Extract the (x, y) coordinate from the center of the cell holding the provided text.  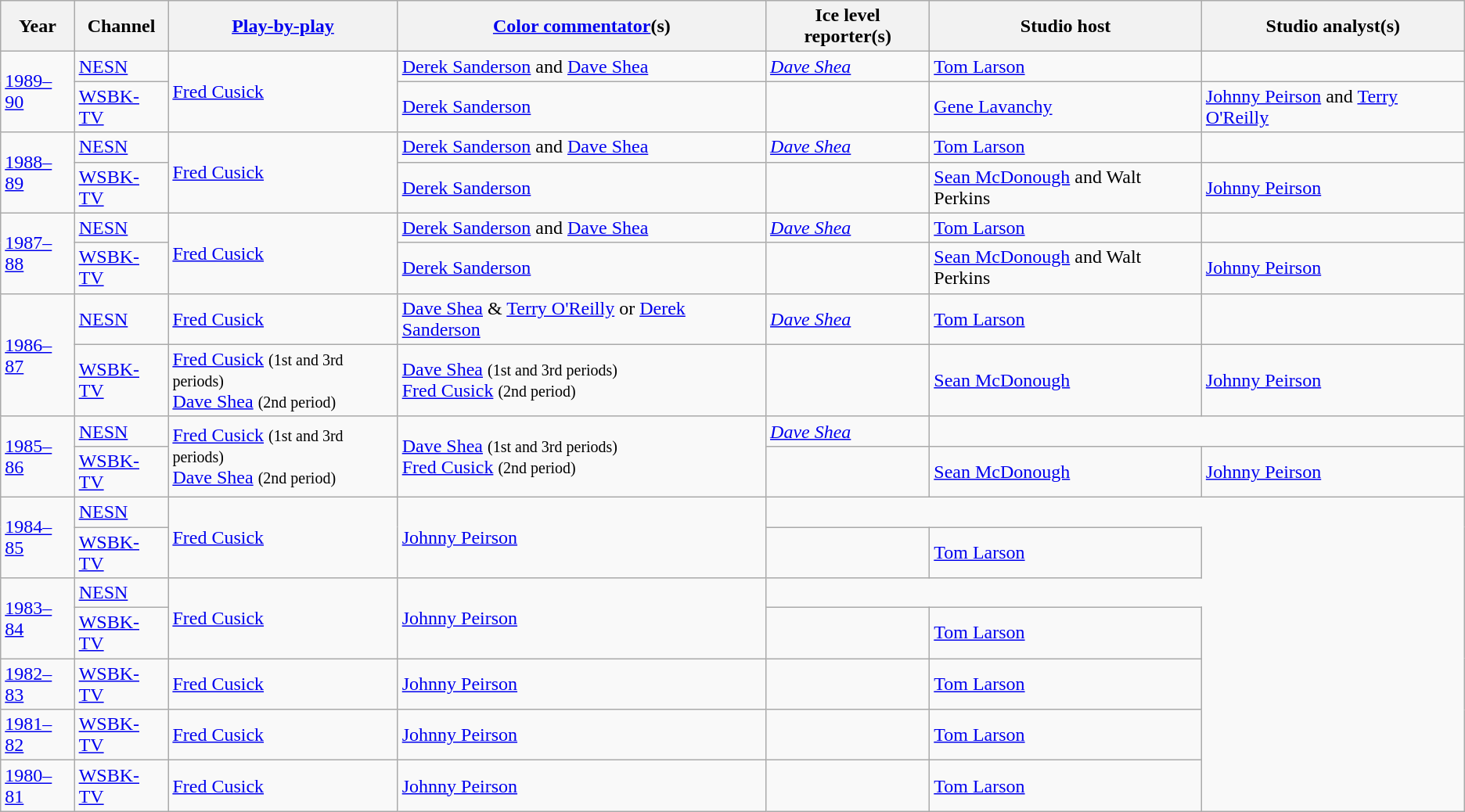
Johnny Peirson and Terry O'Reilly (1333, 106)
1983–84 (38, 618)
1981–82 (38, 735)
1982–83 (38, 684)
1988–89 (38, 172)
1984–85 (38, 537)
1985–86 (38, 457)
1989–90 (38, 92)
1986–87 (38, 355)
Play-by-play (283, 27)
Gene Lavanchy (1066, 106)
Ice level reporter(s) (848, 27)
Dave Shea & Terry O'Reilly or Derek Sanderson (581, 319)
Studio host (1066, 27)
Color commentator(s) (581, 27)
Channel (121, 27)
Studio analyst(s) (1333, 27)
Year (38, 27)
1987–88 (38, 253)
1980–81 (38, 785)
